Scan for the cell matching the given text and deliver its [x, y] coordinate at center. 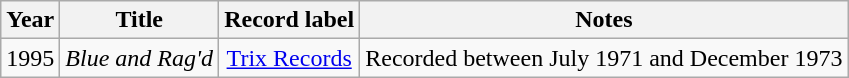
Title [140, 20]
Notes [604, 20]
Record label [290, 20]
Blue and Rag'd [140, 58]
1995 [30, 58]
Recorded between July 1971 and December 1973 [604, 58]
Year [30, 20]
Trix Records [290, 58]
